Search for the cell housing the specified text and yield its [X, Y] center coordinate. 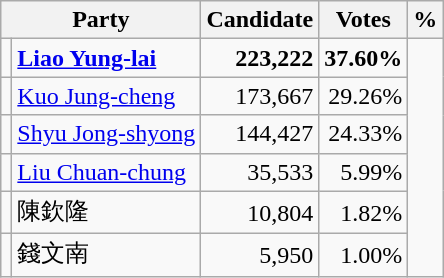
223,222 [260, 58]
Liao Yung-lai [106, 58]
錢文南 [106, 256]
Party [101, 20]
Shyu Jong-shyong [106, 134]
陳欽隆 [106, 212]
5.99% [364, 172]
37.60% [364, 58]
% [426, 20]
24.33% [364, 134]
35,533 [260, 172]
173,667 [260, 96]
Votes [364, 20]
Kuo Jung-cheng [106, 96]
144,427 [260, 134]
1.82% [364, 212]
1.00% [364, 256]
Liu Chuan-chung [106, 172]
10,804 [260, 212]
Candidate [260, 20]
5,950 [260, 256]
29.26% [364, 96]
